For the text-containing cell, return its midpoint in [x, y] coordinate format. 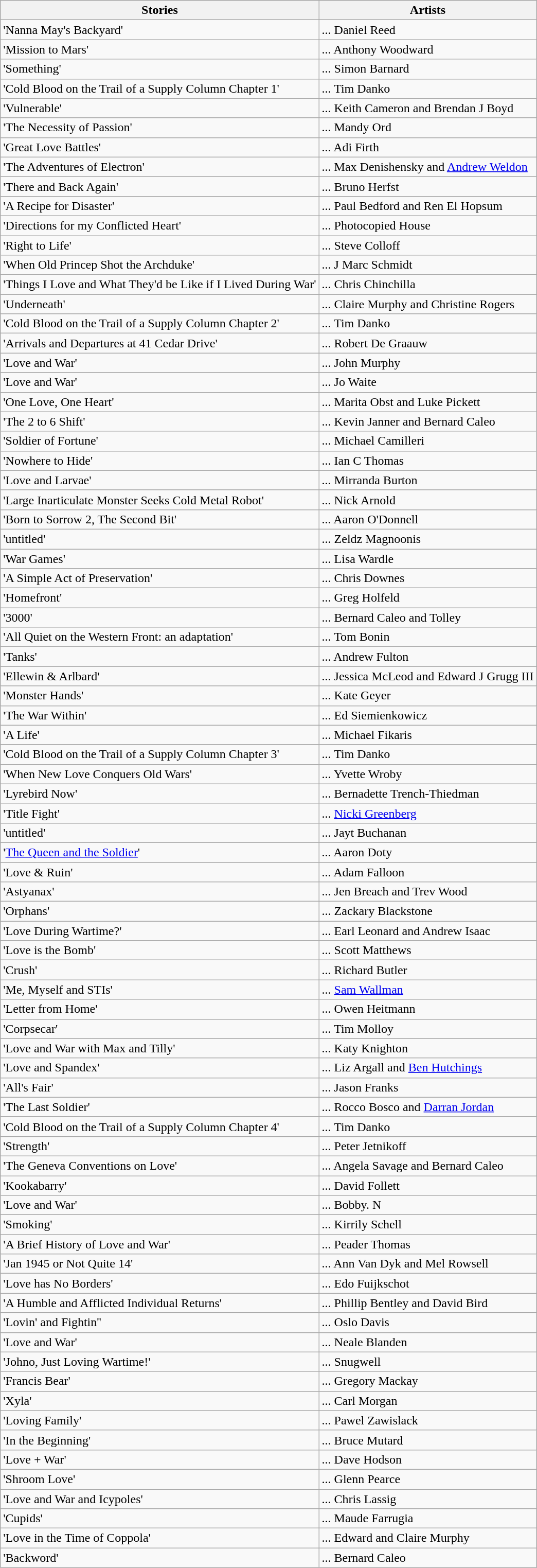
'Jan 1945 or Not Quite 14' [159, 1264]
'All's Fair' [159, 1087]
... Kate Geyer [428, 696]
... Ian C Thomas [428, 461]
... Lisa Wardle [428, 558]
'Soldier of Fortune' [159, 441]
... Zeldz Magnoonis [428, 539]
'Francis Bear' [159, 1381]
'Strength' [159, 1146]
'Tanks' [159, 657]
... J Marc Schmidt [428, 265]
'A Humble and Afflicted Individual Returns' [159, 1303]
... Edward and Claire Murphy [428, 1538]
... Jason Franks [428, 1087]
... Andrew Fulton [428, 657]
... Paul Bedford and Ren El Hopsum [428, 206]
'Lovin' and Fightin'' [159, 1323]
... Bruno Herfst [428, 186]
... Bernadette Trench-Thiedman [428, 794]
... Gregory Mackay [428, 1381]
'The Geneva Conventions on Love' [159, 1166]
'Corpsecar' [159, 1029]
... Oslo Davis [428, 1323]
'A Life' [159, 735]
... Nicki Greenberg [428, 813]
'Love and Spandex' [159, 1068]
'Cold Blood on the Trail of a Supply Column Chapter 2' [159, 324]
'Born to Sorrow 2, The Second Bit' [159, 519]
... Maude Farrugia [428, 1519]
'In the Beginning' [159, 1440]
... Glenn Pearce [428, 1479]
'Ellewin & Arlbard' [159, 676]
... Bobby. N [428, 1205]
'Love and War with Max and Tilly' [159, 1048]
'The Adventures of Electron' [159, 167]
... Tim Molloy [428, 1029]
'Homefront' [159, 598]
'Shroom Love' [159, 1479]
'There and Back Again' [159, 186]
... Neale Blanden [428, 1342]
... Aaron O'Donnell [428, 519]
... Owen Heitmann [428, 1009]
... Snugwell [428, 1362]
'A Brief History of Love and War' [159, 1244]
... Edo Fuijkschot [428, 1283]
'Right to Life' [159, 245]
... Rocco Bosco and Darran Jordan [428, 1107]
'Monster Hands' [159, 696]
'The 2 to 6 Shift' [159, 421]
... Michael Camilleri [428, 441]
... Tom Bonin [428, 637]
'Love During Wartime?' [159, 931]
... Scott Matthews [428, 950]
'When Old Princep Shot the Archduke' [159, 265]
... Simon Barnard [428, 69]
Stories [159, 10]
... Yvette Wroby [428, 774]
... Liz Argall and Ben Hutchings [428, 1068]
... Phillip Bentley and David Bird [428, 1303]
'Letter from Home' [159, 1009]
... Ann Van Dyk and Mel Rowsell [428, 1264]
... Chris Lassig [428, 1499]
... Aaron Doty [428, 852]
'All Quiet on the Western Front: an adaptation' [159, 637]
'Xyla' [159, 1401]
'Love + War' [159, 1459]
'Title Fight' [159, 813]
'Love in the Time of Coppola' [159, 1538]
Artists [428, 10]
'One Love, One Heart' [159, 402]
... Jo Waite [428, 382]
... Earl Leonard and Andrew Isaac [428, 931]
'Nowhere to Hide' [159, 461]
'The Queen and the Soldier' [159, 852]
... Photocopied House [428, 225]
... Keith Cameron and Brendan J Boyd [428, 108]
'Great Love Battles' [159, 147]
'3000' [159, 618]
... Adi Firth [428, 147]
... Richard Butler [428, 970]
... Chris Chinchilla [428, 285]
'Johno, Just Loving Wartime!' [159, 1362]
'Vulnerable' [159, 108]
'Arrivals and Departures at 41 Cedar Drive' [159, 343]
... Mandy Ord [428, 128]
'The War Within' [159, 715]
... Bernard Caleo [428, 1558]
... Ed Siemienkowicz [428, 715]
'The Last Soldier' [159, 1107]
'Love and Larvae' [159, 480]
'Things I Love and What They'd be Like if I Lived During War' [159, 285]
... Zackary Blackstone [428, 911]
... Peter Jetnikoff [428, 1146]
... Marita Obst and Luke Pickett [428, 402]
... Peader Thomas [428, 1244]
'Love and War and Icypoles' [159, 1499]
... Chris Downes [428, 578]
... Max Denishensky and Andrew Weldon [428, 167]
'Me, Myself and STIs' [159, 990]
... Katy Knighton [428, 1048]
... Robert De Graauw [428, 343]
... Steve Colloff [428, 245]
... Adam Falloon [428, 872]
'Backword' [159, 1558]
... Michael Fikaris [428, 735]
'Mission to Mars' [159, 49]
... Daniel Reed [428, 30]
... John Murphy [428, 363]
... Jayt Buchanan [428, 833]
'Love is the Bomb' [159, 950]
... Pawel Zawislack [428, 1420]
... Dave Hodson [428, 1459]
'Directions for my Conflicted Heart' [159, 225]
'Something' [159, 69]
'Cold Blood on the Trail of a Supply Column Chapter 4' [159, 1126]
'A Simple Act of Preservation' [159, 578]
... Bernard Caleo and Tolley [428, 618]
'Underneath' [159, 304]
... Greg Holfeld [428, 598]
... Nick Arnold [428, 500]
... Jen Breach and Trev Wood [428, 892]
... Kirrily Schell [428, 1225]
'Astyanax' [159, 892]
'A Recipe for Disaster' [159, 206]
... Anthony Woodward [428, 49]
'Cold Blood on the Trail of a Supply Column Chapter 1' [159, 89]
'Large Inarticulate Monster Seeks Cold Metal Robot' [159, 500]
... Angela Savage and Bernard Caleo [428, 1166]
'Cupids' [159, 1519]
'Smoking' [159, 1225]
'Love & Ruin' [159, 872]
... Bruce Mutard [428, 1440]
... Mirranda Burton [428, 480]
'Loving Family' [159, 1420]
'Cold Blood on the Trail of a Supply Column Chapter 3' [159, 754]
'Lyrebird Now' [159, 794]
'Kookabarry' [159, 1185]
'The Necessity of Passion' [159, 128]
... Carl Morgan [428, 1401]
'Orphans' [159, 911]
'Love has No Borders' [159, 1283]
... Jessica McLeod and Edward J Grugg III [428, 676]
'When New Love Conquers Old Wars' [159, 774]
'War Games' [159, 558]
'Crush' [159, 970]
... David Follett [428, 1185]
... Kevin Janner and Bernard Caleo [428, 421]
... Sam Wallman [428, 990]
... Claire Murphy and Christine Rogers [428, 304]
'Nanna May's Backyard' [159, 30]
